From the cell containing the given text, extract its center point as [x, y] coordinate. 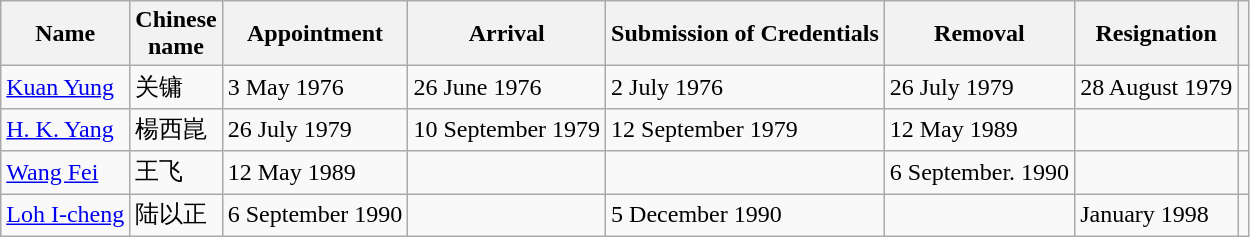
28 August 1979 [1156, 88]
Appointment [315, 34]
Name [66, 34]
Chinesename [176, 34]
2 July 1976 [746, 88]
H. K. Yang [66, 130]
5 December 1990 [746, 216]
楊西崑 [176, 130]
Submission of Credentials [746, 34]
陆以正 [176, 216]
关镛 [176, 88]
Resignation [1156, 34]
12 September 1979 [746, 130]
January 1998 [1156, 216]
6 September. 1990 [979, 172]
Arrival [507, 34]
26 June 1976 [507, 88]
10 September 1979 [507, 130]
6 September 1990 [315, 216]
Loh I-cheng [66, 216]
3 May 1976 [315, 88]
王飞 [176, 172]
Kuan Yung [66, 88]
Wang Fei [66, 172]
Removal [979, 34]
